Capture the cell that displays the provided text and extract its (x, y) central coordinate. 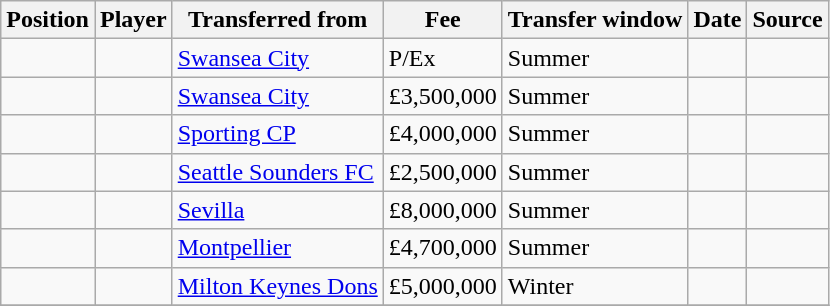
£2,500,000 (442, 172)
P/Ex (442, 58)
£8,000,000 (442, 210)
Transferred from (278, 20)
Transfer window (595, 20)
£5,000,000 (442, 286)
Winter (595, 286)
Montpellier (278, 248)
Sporting CP (278, 134)
Date (718, 20)
Player (133, 20)
Source (788, 20)
£4,000,000 (442, 134)
Position (48, 20)
Seattle Sounders FC (278, 172)
£3,500,000 (442, 96)
£4,700,000 (442, 248)
Sevilla (278, 210)
Milton Keynes Dons (278, 286)
Fee (442, 20)
